Identify which cell holds the provided text, then report its (X, Y) central coordinate. 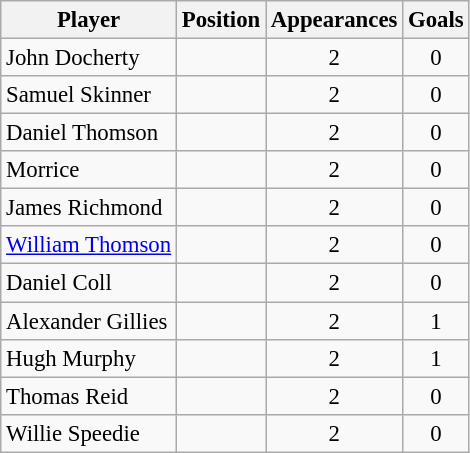
William Thomson (89, 245)
Alexander Gillies (89, 321)
Willie Speedie (89, 433)
Daniel Coll (89, 283)
Player (89, 20)
John Docherty (89, 58)
Morrice (89, 170)
Thomas Reid (89, 396)
Goals (436, 20)
Hugh Murphy (89, 358)
Position (220, 20)
Appearances (334, 20)
Daniel Thomson (89, 133)
James Richmond (89, 208)
Samuel Skinner (89, 95)
